Determine the (x, y) coordinate at the center of the cell enclosing the given text.  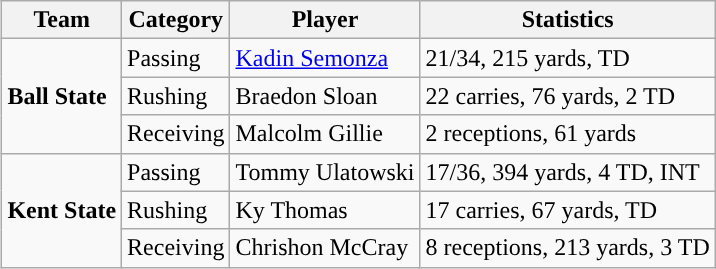
21/34, 215 yards, TD (568, 58)
Ky Thomas (325, 210)
Team (62, 20)
22 carries, 76 yards, 2 TD (568, 96)
Tommy Ulatowski (325, 172)
Kent State (62, 210)
Kadin Semonza (325, 58)
17 carries, 67 yards, TD (568, 210)
Braedon Sloan (325, 96)
17/36, 394 yards, 4 TD, INT (568, 172)
Player (325, 20)
2 receptions, 61 yards (568, 134)
Category (176, 20)
8 receptions, 213 yards, 3 TD (568, 248)
Ball State (62, 96)
Chrishon McCray (325, 248)
Malcolm Gillie (325, 134)
Statistics (568, 20)
